From the cell containing the given text, extract its center point as (X, Y) coordinate. 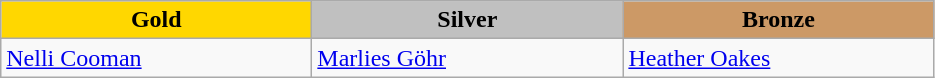
Bronze (778, 20)
Nelli Cooman (156, 58)
Silver (468, 20)
Gold (156, 20)
Marlies Göhr (468, 58)
Heather Oakes (778, 58)
